Detect which cell encompasses the target text, then output its (x, y) center coordinate. 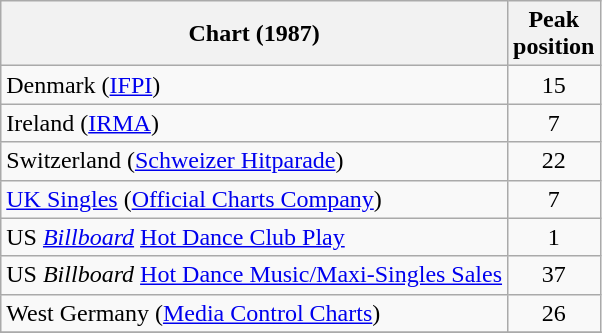
Chart (1987) (254, 34)
Ireland (IRMA) (254, 123)
UK Singles (Official Charts Company) (254, 199)
22 (554, 161)
1 (554, 237)
Switzerland (Schweizer Hitparade) (254, 161)
37 (554, 275)
West Germany (Media Control Charts) (254, 313)
26 (554, 313)
Peakposition (554, 34)
US Billboard Hot Dance Club Play (254, 237)
US Billboard Hot Dance Music/Maxi-Singles Sales (254, 275)
Denmark (IFPI) (254, 85)
15 (554, 85)
